Detect which cell encompasses the target text, then output its [X, Y] center coordinate. 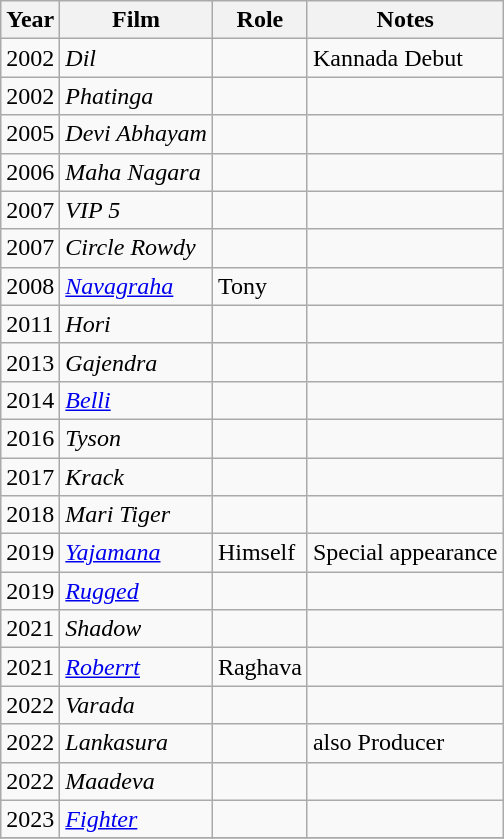
2005 [30, 134]
Role [260, 20]
Rugged [136, 591]
Gajendra [136, 362]
Tyson [136, 438]
2014 [30, 400]
Notes [405, 20]
Tony [260, 286]
2013 [30, 362]
Maadeva [136, 781]
Shadow [136, 629]
VIP 5 [136, 210]
Navagraha [136, 286]
also Producer [405, 743]
Belli [136, 400]
Himself [260, 553]
Varada [136, 705]
2016 [30, 438]
2018 [30, 515]
Special appearance [405, 553]
Film [136, 20]
2008 [30, 286]
Raghava [260, 667]
Roberrt [136, 667]
2011 [30, 324]
2006 [30, 172]
Kannada Debut [405, 58]
Krack [136, 477]
Fighter [136, 819]
Year [30, 20]
Yajamana [136, 553]
Phatinga [136, 96]
Circle Rowdy [136, 248]
Maha Nagara [136, 172]
2023 [30, 819]
2017 [30, 477]
Lankasura [136, 743]
Devi Abhayam [136, 134]
Dil [136, 58]
Hori [136, 324]
Mari Tiger [136, 515]
